Return the (x, y) coordinate for the center point of the cell that contains the specified text.  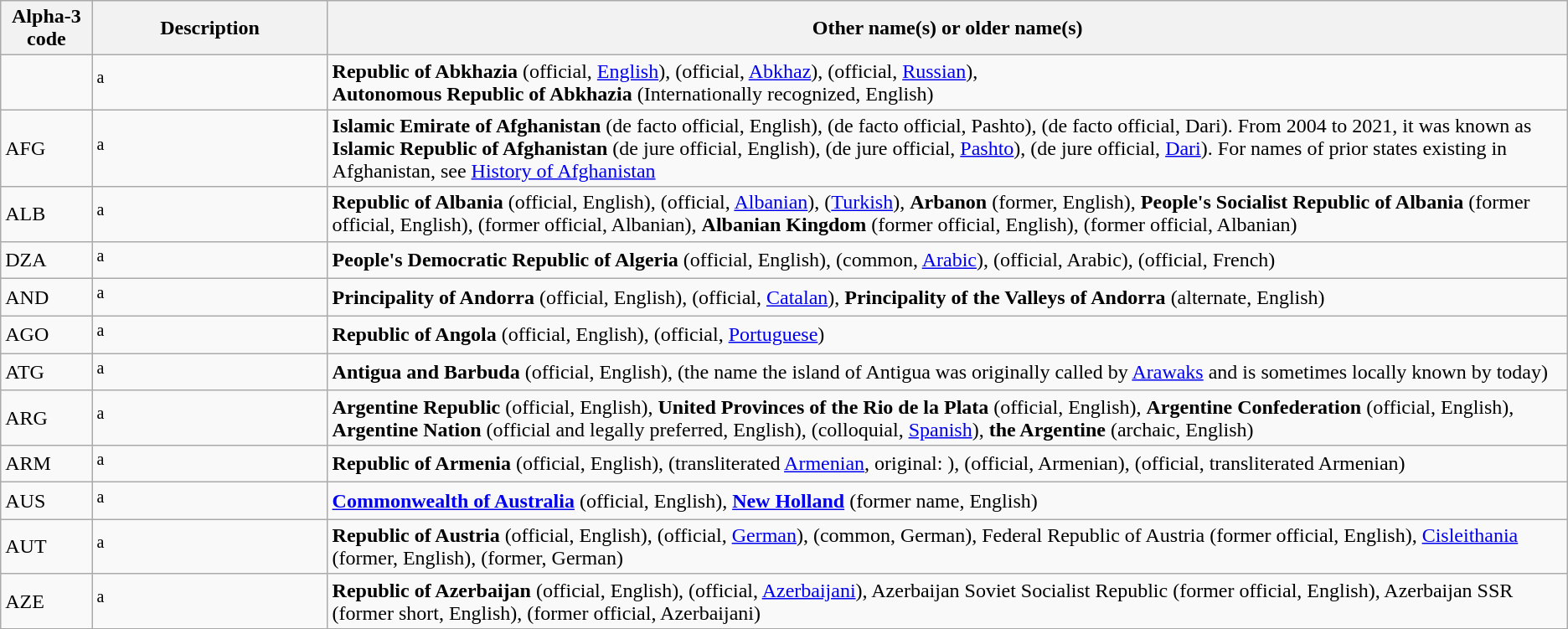
People's Democratic Republic of Algeria (official, English), (common, Arabic), (official, Arabic), (official, French) (947, 260)
AUT (47, 546)
ARM (47, 464)
AUS (47, 501)
ATG (47, 372)
DZA (47, 260)
AND (47, 298)
Antigua and Barbuda (official, English), (the name the island of Antigua was originally called by Arawaks and is sometimes locally known by today) (947, 372)
AZE (47, 601)
Commonwealth of Australia (official, English), New Holland (former name, English) (947, 501)
AFG (47, 148)
Other name(s) or older name(s) (947, 28)
Republic of Angola (official, English), (official, Portuguese) (947, 335)
Principality of Andorra (official, English), (official, Catalan), Principality of the Valleys of Andorra (alternate, English) (947, 298)
AGO (47, 335)
Alpha-3 code (47, 28)
ARG (47, 417)
Description (209, 28)
Republic of Armenia (official, English), (transliterated Armenian, original: ), (official, Armenian), (official, transliterated Armenian) (947, 464)
ALB (47, 214)
